Locate the cell with the specified text and output its (X, Y) center coordinate. 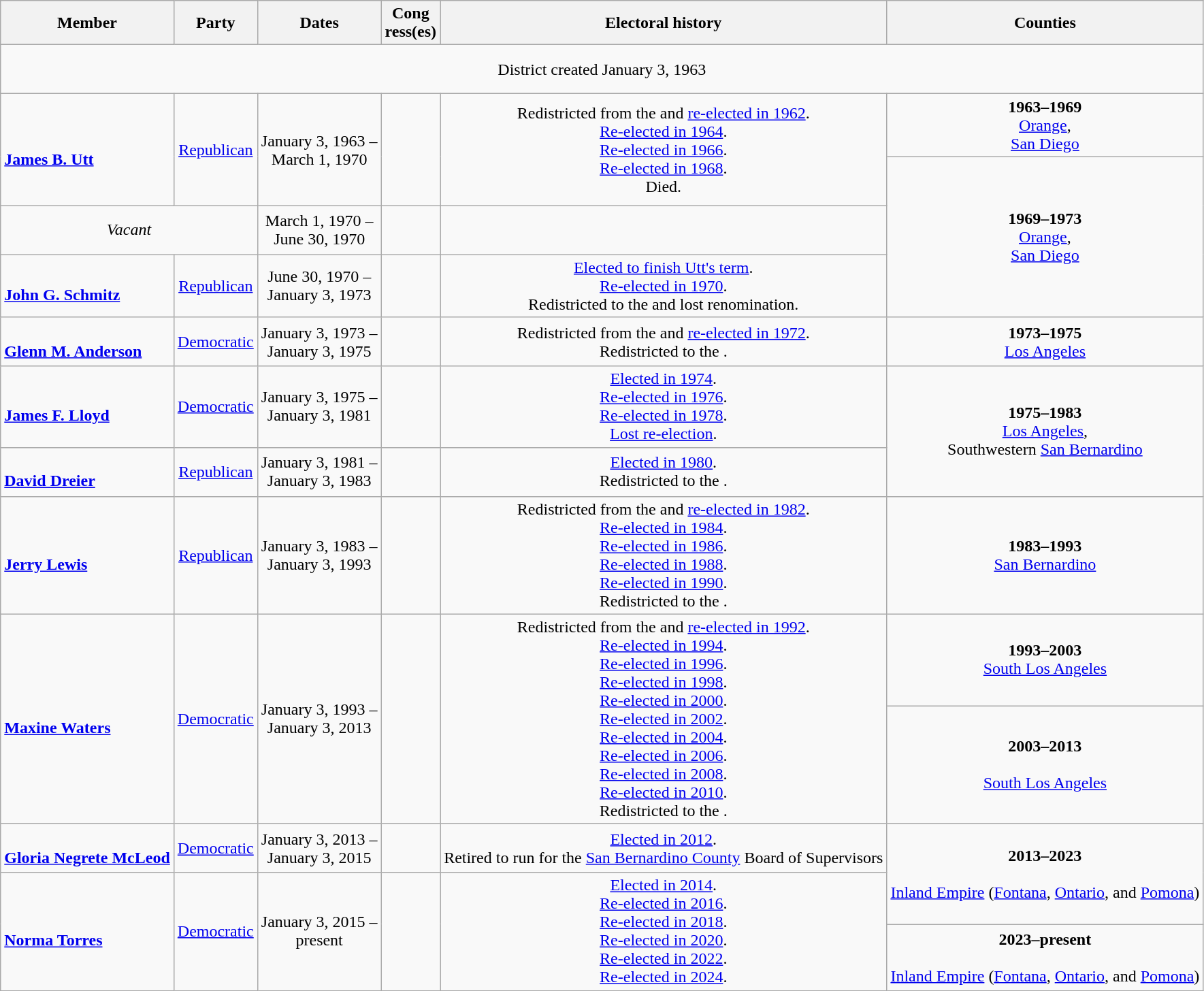
January 3, 1981 –January 3, 1983 (319, 472)
January 3, 1983 –January 3, 1993 (319, 555)
1983–1993San Bernardino (1045, 555)
January 3, 1973 –January 3, 1975 (319, 342)
James F. Lloyd (87, 407)
Electoral history (664, 23)
Counties (1045, 23)
1975–1983Los Angeles,Southwestern San Bernardino (1045, 432)
Elected in 1974.Re-elected in 1976.Re-elected in 1978.Lost re-election. (664, 407)
Member (87, 23)
January 3, 1993 –January 3, 2013 (319, 719)
Redistricted from the and re-elected in 1972.Redistricted to the . (664, 342)
Jerry Lewis (87, 555)
Elected in 2014.Re-elected in 2016.Re-elected in 2018.Re-elected in 2020.Re-elected in 2022.Re-elected in 2024. (664, 931)
Norma Torres (87, 931)
Congress(es) (411, 23)
2023–presentInland Empire (Fontana, Ontario, and Pomona) (1045, 957)
2003–2013South Los Angeles (1045, 765)
January 3, 1963 –March 1, 1970 (319, 150)
Redistricted from the and re-elected in 1982.Re-elected in 1984.Re-elected in 1986.Re-elected in 1988.Re-elected in 1990.Redistricted to the . (664, 555)
January 3, 1975 –January 3, 1981 (319, 407)
District created January 3, 1963 (602, 69)
1993–2003South Los Angeles (1045, 660)
Glenn M. Anderson (87, 342)
Elected to finish Utt's term.Re-elected in 1970.Redistricted to the and lost renomination. (664, 286)
1973–1975Los Angeles (1045, 342)
Maxine Waters (87, 719)
Party (215, 23)
January 3, 2013 –January 3, 2015 (319, 848)
Dates (319, 23)
Vacant (129, 230)
James B. Utt (87, 150)
John G. Schmitz (87, 286)
Redistricted from the and re-elected in 1962.Re-elected in 1964.Re-elected in 1966.Re-elected in 1968.Died. (664, 150)
1969–1973Orange,San Diego (1045, 237)
March 1, 1970 –June 30, 1970 (319, 230)
Gloria Negrete McLeod (87, 848)
Elected in 1980.Redistricted to the . (664, 472)
David Dreier (87, 472)
June 30, 1970 –January 3, 1973 (319, 286)
1963–1969Orange,San Diego (1045, 125)
January 3, 2015 –present (319, 931)
2013–2023Inland Empire (Fontana, Ontario, and Pomona) (1045, 874)
Elected in 2012.Retired to run for the San Bernardino County Board of Supervisors (664, 848)
